Determine the (x, y) coordinate at the center of the cell enclosing the given text.  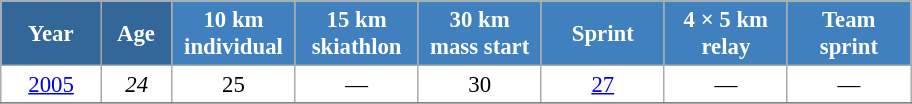
15 km skiathlon (356, 34)
10 km individual (234, 34)
Age (136, 34)
4 × 5 km relay (726, 34)
25 (234, 85)
30 (480, 85)
Sprint (602, 34)
Team sprint (848, 34)
24 (136, 85)
30 km mass start (480, 34)
Year (52, 34)
27 (602, 85)
2005 (52, 85)
